Capture the cell that displays the provided text and extract its [x, y] central coordinate. 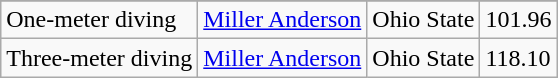
One-meter diving [100, 20]
101.96 [518, 20]
Three-meter diving [100, 58]
118.10 [518, 58]
